Return (X, Y) of the center of cell containing provided text 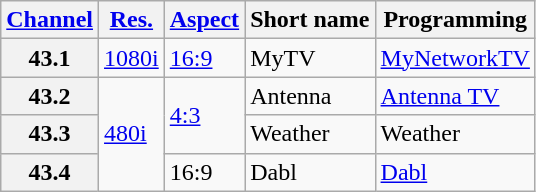
Channel (50, 20)
480i (132, 134)
43.4 (50, 172)
1080i (132, 58)
Short name (310, 20)
43.1 (50, 58)
MyNetworkTV (455, 58)
Aspect (204, 20)
Antenna TV (455, 96)
4:3 (204, 115)
Programming (455, 20)
43.2 (50, 96)
Res. (132, 20)
MyTV (310, 58)
Antenna (310, 96)
43.3 (50, 134)
